Scan for the cell matching the given text and deliver its (x, y) coordinate at center. 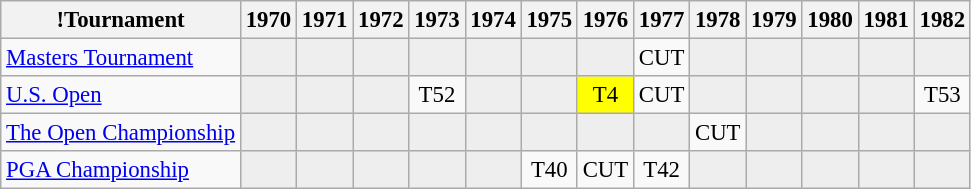
1979 (774, 20)
T53 (942, 95)
1980 (830, 20)
T42 (661, 170)
1970 (268, 20)
1982 (942, 20)
1981 (886, 20)
1974 (493, 20)
T4 (605, 95)
1977 (661, 20)
T52 (437, 95)
1978 (718, 20)
1973 (437, 20)
1972 (381, 20)
The Open Championship (121, 133)
Masters Tournament (121, 58)
1971 (325, 20)
1976 (605, 20)
PGA Championship (121, 170)
T40 (549, 170)
!Tournament (121, 20)
U.S. Open (121, 95)
1975 (549, 20)
